Determine the (X, Y) coordinate at the center of the cell enclosing the given text.  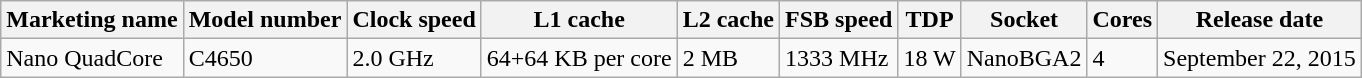
L2 cache (728, 20)
2.0 GHz (414, 58)
September 22, 2015 (1260, 58)
Model number (265, 20)
TDP (930, 20)
1333 MHz (839, 58)
Nano QuadCore (92, 58)
L1 cache (579, 20)
4 (1122, 58)
FSB speed (839, 20)
Cores (1122, 20)
18 W (930, 58)
C4650 (265, 58)
Marketing name (92, 20)
NanoBGA2 (1024, 58)
2 MB (728, 58)
64+64 KB per core (579, 58)
Release date (1260, 20)
Socket (1024, 20)
Clock speed (414, 20)
